Provide the [x, y] coordinate of the cell's center where the given text is located.  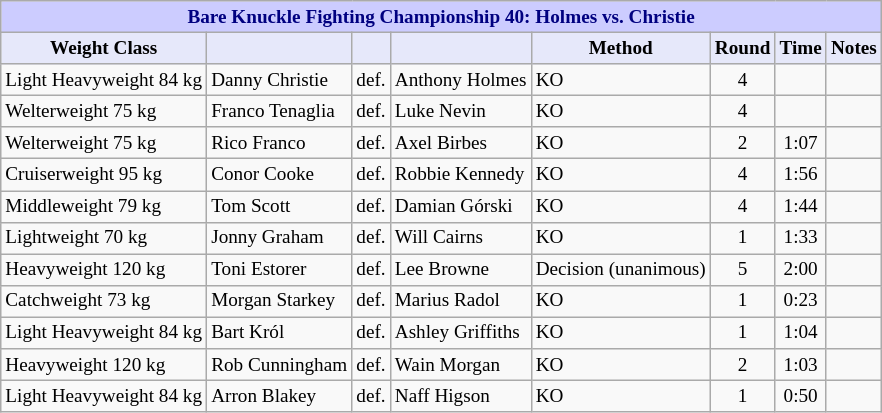
Robbie Kennedy [460, 175]
Lightweight 70 kg [104, 238]
Wain Morgan [460, 365]
Toni Estorer [280, 270]
Method [620, 48]
Notes [854, 48]
Jonny Graham [280, 238]
1:44 [800, 206]
1:03 [800, 365]
Rob Cunningham [280, 365]
1:07 [800, 143]
Franco Tenaglia [280, 111]
Bare Knuckle Fighting Championship 40: Holmes vs. Christie [442, 17]
1:56 [800, 175]
0:50 [800, 396]
Naff Higson [460, 396]
Lee Browne [460, 270]
Morgan Starkey [280, 301]
Will Cairns [460, 238]
Luke Nevin [460, 111]
Marius Radol [460, 301]
Tom Scott [280, 206]
Decision (unanimous) [620, 270]
Bart Król [280, 333]
Catchweight 73 kg [104, 301]
Arron Blakey [280, 396]
Conor Cooke [280, 175]
Axel Birbes [460, 143]
Ashley Griffiths [460, 333]
Round [742, 48]
2:00 [800, 270]
Cruiserweight 95 kg [104, 175]
Anthony Holmes [460, 80]
Rico Franco [280, 143]
1:33 [800, 238]
5 [742, 270]
0:23 [800, 301]
1:04 [800, 333]
Middleweight 79 kg [104, 206]
Weight Class [104, 48]
Damian Górski [460, 206]
Time [800, 48]
Danny Christie [280, 80]
